Output the [X, Y] coordinate of the center of the cell containing the given text.  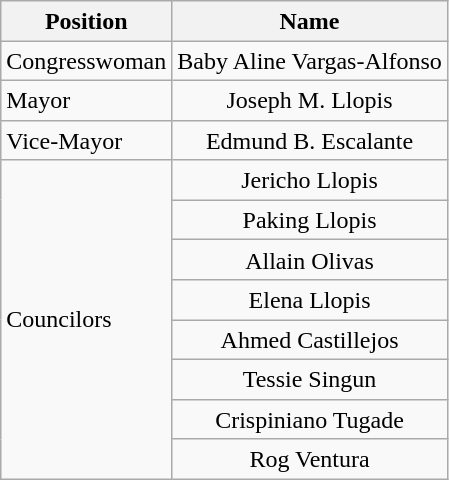
Ahmed Castillejos [310, 340]
Tessie Singun [310, 379]
Baby Aline Vargas-Alfonso [310, 61]
Elena Llopis [310, 300]
Mayor [86, 100]
Position [86, 21]
Joseph M. Llopis [310, 100]
Vice-Mayor [86, 140]
Jericho Llopis [310, 180]
Crispiniano Tugade [310, 419]
Congresswoman [86, 61]
Allain Olivas [310, 260]
Paking Llopis [310, 220]
Name [310, 21]
Councilors [86, 320]
Rog Ventura [310, 459]
Edmund B. Escalante [310, 140]
